Determine the [x, y] coordinate at the center of the cell enclosing the given text.  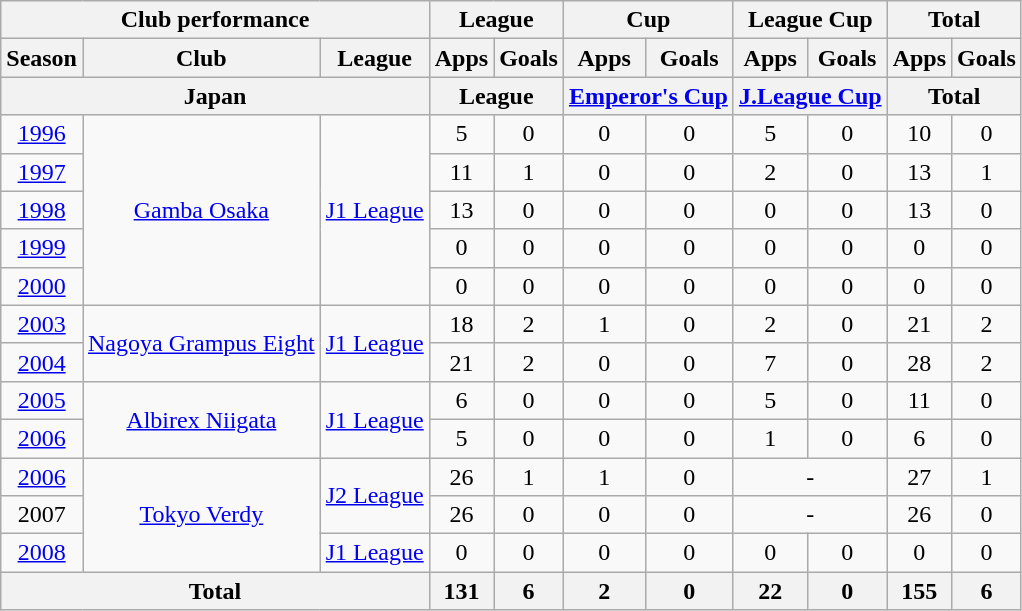
2007 [42, 515]
1996 [42, 134]
10 [919, 134]
22 [770, 591]
2008 [42, 553]
2005 [42, 400]
28 [919, 362]
131 [461, 591]
Cup [648, 20]
2004 [42, 362]
League Cup [810, 20]
Club [201, 58]
7 [770, 362]
Nagoya Grampus Eight [201, 343]
Gamba Osaka [201, 210]
J2 League [374, 496]
27 [919, 477]
2000 [42, 286]
1999 [42, 248]
1998 [42, 210]
2003 [42, 324]
155 [919, 591]
Emperor's Cup [648, 96]
Tokyo Verdy [201, 515]
1997 [42, 172]
Japan [215, 96]
J.League Cup [810, 96]
Club performance [215, 20]
18 [461, 324]
Season [42, 58]
Albirex Niigata [201, 419]
